Return the [X, Y] coordinate for the center point of the cell that contains the specified text.  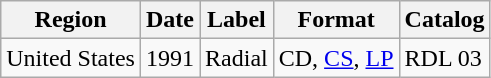
Label [237, 20]
United States [71, 58]
CD, CS, LP [336, 58]
Radial [237, 58]
RDL 03 [444, 58]
Format [336, 20]
1991 [170, 58]
Region [71, 20]
Catalog [444, 20]
Date [170, 20]
